Detect which cell encompasses the target text, then output its (X, Y) center coordinate. 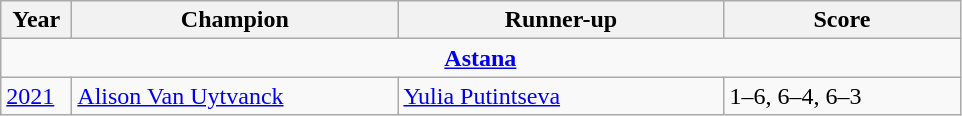
Year (36, 20)
Runner-up (561, 20)
1–6, 6–4, 6–3 (842, 96)
Alison Van Uytvanck (235, 96)
Champion (235, 20)
Yulia Putintseva (561, 96)
Astana (480, 58)
Score (842, 20)
2021 (36, 96)
